Provide the [x, y] coordinate of the cell's center where the given text is located.  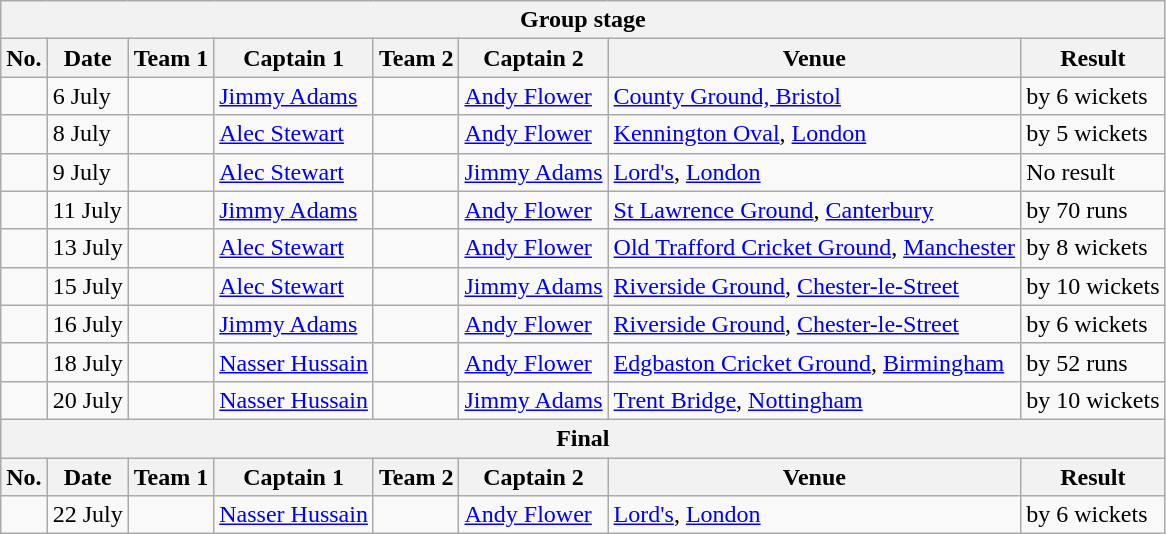
by 8 wickets [1093, 248]
15 July [88, 286]
by 5 wickets [1093, 134]
6 July [88, 96]
8 July [88, 134]
16 July [88, 324]
Final [583, 438]
County Ground, Bristol [814, 96]
by 52 runs [1093, 362]
by 70 runs [1093, 210]
No result [1093, 172]
13 July [88, 248]
Group stage [583, 20]
20 July [88, 400]
18 July [88, 362]
Kennington Oval, London [814, 134]
Edgbaston Cricket Ground, Birmingham [814, 362]
22 July [88, 515]
Trent Bridge, Nottingham [814, 400]
11 July [88, 210]
St Lawrence Ground, Canterbury [814, 210]
Old Trafford Cricket Ground, Manchester [814, 248]
9 July [88, 172]
